Determine the (x, y) coordinate at the center of the cell enclosing the given text.  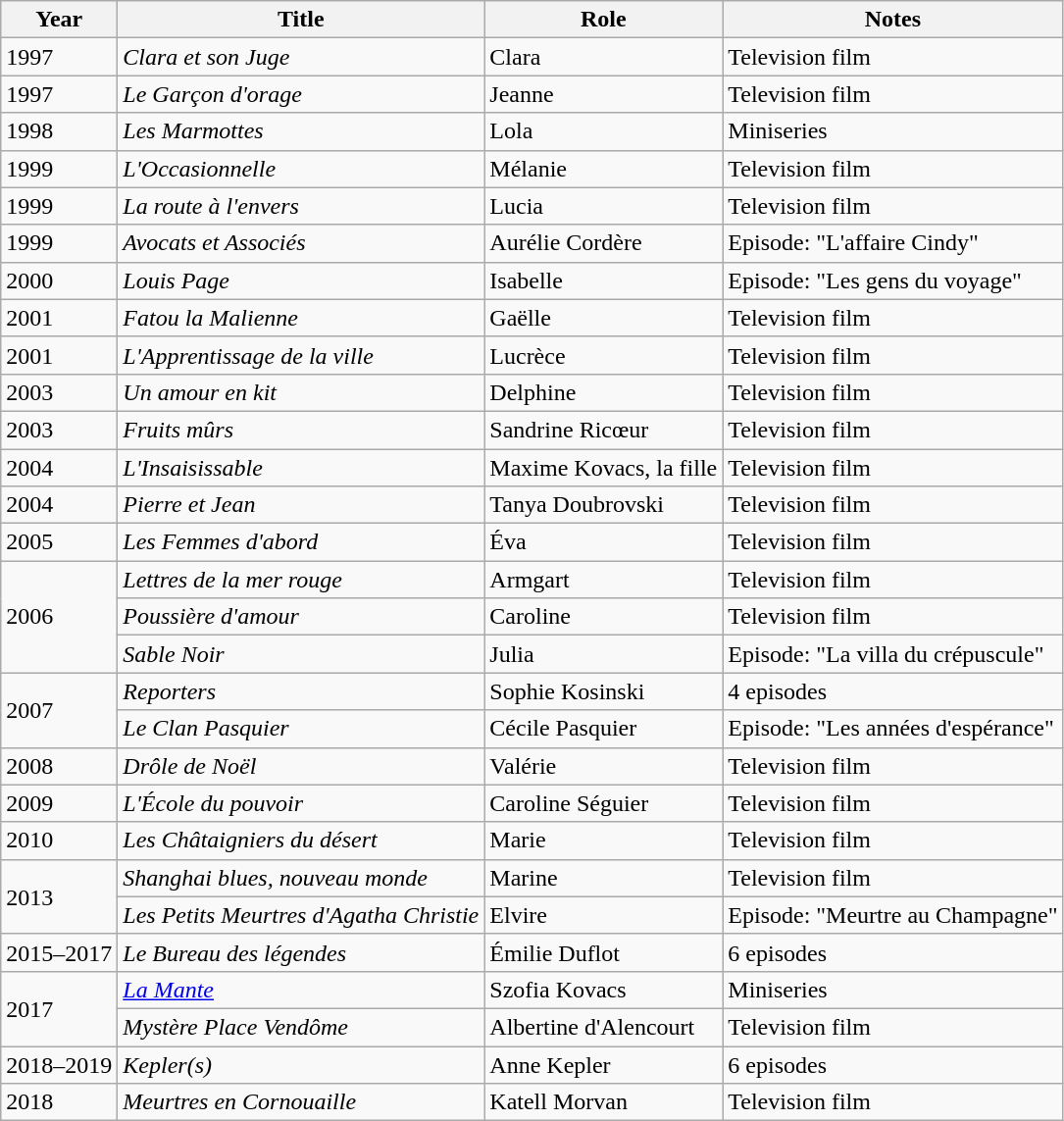
Clara (604, 57)
Le Clan Pasquier (301, 729)
2000 (59, 280)
L'Insaisissable (301, 468)
2010 (59, 841)
Avocats et Associés (301, 243)
Le Bureau des légendes (301, 952)
Pierre et Jean (301, 505)
2018–2019 (59, 1064)
Sophie Kosinski (604, 691)
Mystère Place Vendôme (301, 1027)
Episode: "Les gens du voyage" (892, 280)
Marie (604, 841)
Un amour en kit (301, 392)
Maxime Kovacs, la fille (604, 468)
1998 (59, 131)
Notes (892, 20)
Julia (604, 654)
Elvire (604, 915)
2017 (59, 1008)
Katell Morvan (604, 1102)
Le Garçon d'orage (301, 94)
Episode: "Meurtre au Champagne" (892, 915)
Delphine (604, 392)
Episode: "La villa du crépuscule" (892, 654)
Lucrèce (604, 355)
Shanghai blues, nouveau monde (301, 878)
L'Apprentissage de la ville (301, 355)
Poussière d'amour (301, 617)
Kepler(s) (301, 1064)
2018 (59, 1102)
Les Femmes d'abord (301, 542)
2005 (59, 542)
Tanya Doubrovski (604, 505)
Year (59, 20)
L'École du pouvoir (301, 803)
Les Marmottes (301, 131)
Louis Page (301, 280)
Éva (604, 542)
Role (604, 20)
Lucia (604, 206)
2015–2017 (59, 952)
Les Petits Meurtres d'Agatha Christie (301, 915)
Lettres de la mer rouge (301, 580)
Armgart (604, 580)
Albertine d'Alencourt (604, 1027)
Caroline Séguier (604, 803)
Jeanne (604, 94)
Fruits mûrs (301, 430)
Meurtres en Cornouaille (301, 1102)
Les Châtaigniers du désert (301, 841)
Marine (604, 878)
Lola (604, 131)
Mélanie (604, 169)
Sable Noir (301, 654)
Valérie (604, 766)
Sandrine Ricœur (604, 430)
Aurélie Cordère (604, 243)
2009 (59, 803)
Episode: "Les années d'espérance" (892, 729)
Szofia Kovacs (604, 990)
2013 (59, 896)
2008 (59, 766)
Émilie Duflot (604, 952)
Gaëlle (604, 318)
Isabelle (604, 280)
Cécile Pasquier (604, 729)
2007 (59, 710)
L'Occasionnelle (301, 169)
Fatou la Malienne (301, 318)
2006 (59, 617)
Caroline (604, 617)
Episode: "L'affaire Cindy" (892, 243)
Clara et son Juge (301, 57)
Drôle de Noël (301, 766)
Anne Kepler (604, 1064)
Title (301, 20)
La Mante (301, 990)
4 episodes (892, 691)
Reporters (301, 691)
La route à l'envers (301, 206)
